Scan for the cell matching the given text and deliver its [X, Y] coordinate at center. 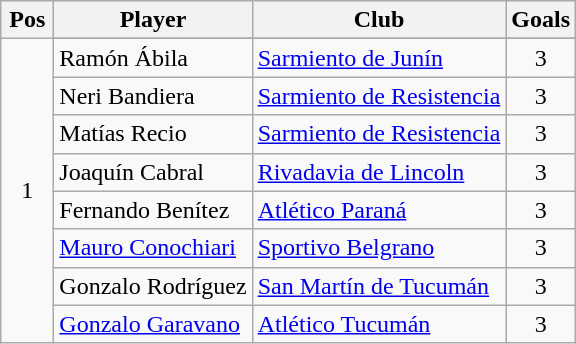
Atlético Tucumán [379, 324]
Matías Recio [153, 134]
Gonzalo Garavano [153, 324]
Ramón Ábila [153, 58]
Joaquín Cabral [153, 172]
Atlético Paraná [379, 210]
Club [379, 20]
Player [153, 20]
1 [28, 191]
Goals [541, 20]
Pos [28, 20]
Sportivo Belgrano [379, 248]
Sarmiento de Junín [379, 58]
San Martín de Tucumán [379, 286]
Rivadavia de Lincoln [379, 172]
Neri Bandiera [153, 96]
Fernando Benítez [153, 210]
Gonzalo Rodríguez [153, 286]
Mauro Conochiari [153, 248]
